Find where the given text appears and provide that cell's center as [X, Y] coordinate. 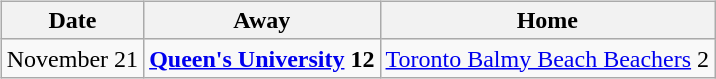
Toronto Balmy Beach Beachers 2 [548, 58]
Home [548, 20]
Away [262, 20]
November 21 [72, 58]
Date [72, 20]
Queen's University 12 [262, 58]
